Capture the cell that displays the provided text and extract its (X, Y) central coordinate. 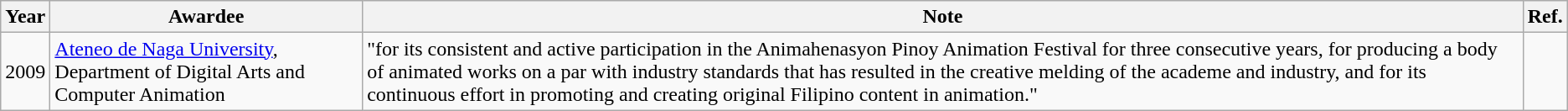
Note (943, 17)
Awardee (206, 17)
Ref. (1545, 17)
Year (25, 17)
Ateneo de Naga University, Department of Digital Arts and Computer Animation (206, 71)
2009 (25, 71)
